From the cell containing the given text, extract its center point as (x, y) coordinate. 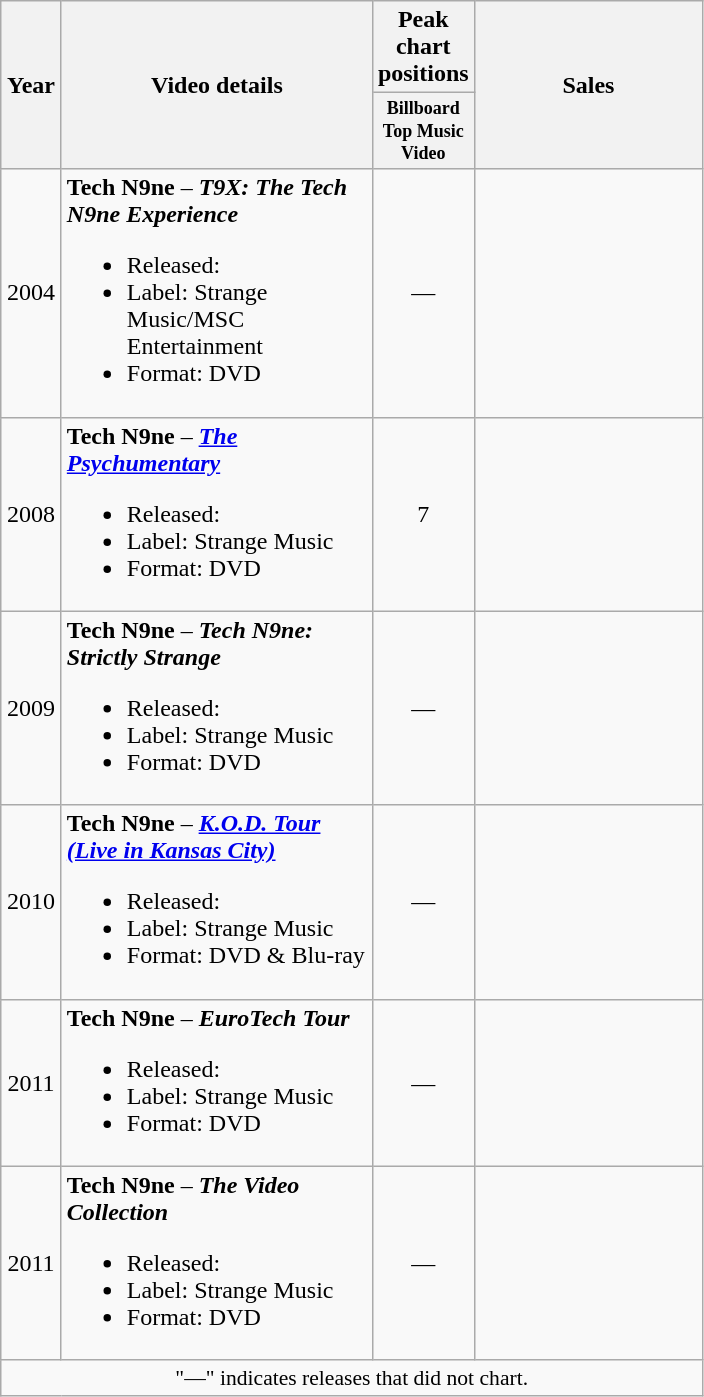
2009 (32, 708)
Sales (588, 85)
Tech N9ne – EuroTech TourReleased: Label: Strange MusicFormat: DVD (216, 1082)
"—" indicates releases that did not chart. (352, 1378)
Video details (216, 85)
Tech N9ne – T9X: The Tech N9ne ExperienceReleased: Label: Strange Music/MSC Entertainment Format: DVD (216, 293)
2004 (32, 293)
2008 (32, 514)
Peak chart positions (423, 47)
2010 (32, 902)
Tech N9ne – The PsychumentaryReleased: Label: Strange Music Format: DVD (216, 514)
Year (32, 85)
Tech N9ne – The Video CollectionReleased: Label: Strange MusicFormat: DVD (216, 1263)
7 (423, 514)
Tech N9ne – Tech N9ne: Strictly StrangeReleased: Label: Strange Music Format: DVD (216, 708)
Billboard Top Music Video (423, 131)
Tech N9ne – K.O.D. Tour (Live in Kansas City)Released: Label: Strange Music Format: DVD & Blu-ray (216, 902)
